Pinpoint the cell where the given text exists, returning its (x, y) midpoint coordinate. 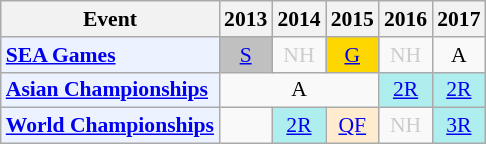
S (246, 55)
G (352, 55)
2014 (298, 19)
2017 (458, 19)
World Championships (110, 126)
2013 (246, 19)
QF (352, 126)
2016 (406, 19)
SEA Games (110, 55)
3R (458, 126)
2015 (352, 19)
Asian Championships (110, 90)
Event (110, 19)
